Detect which cell encompasses the target text, then output its [X, Y] center coordinate. 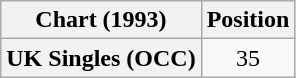
35 [248, 58]
Position [248, 20]
UK Singles (OCC) [101, 58]
Chart (1993) [101, 20]
